Locate the cell with the specified text and output its (x, y) center coordinate. 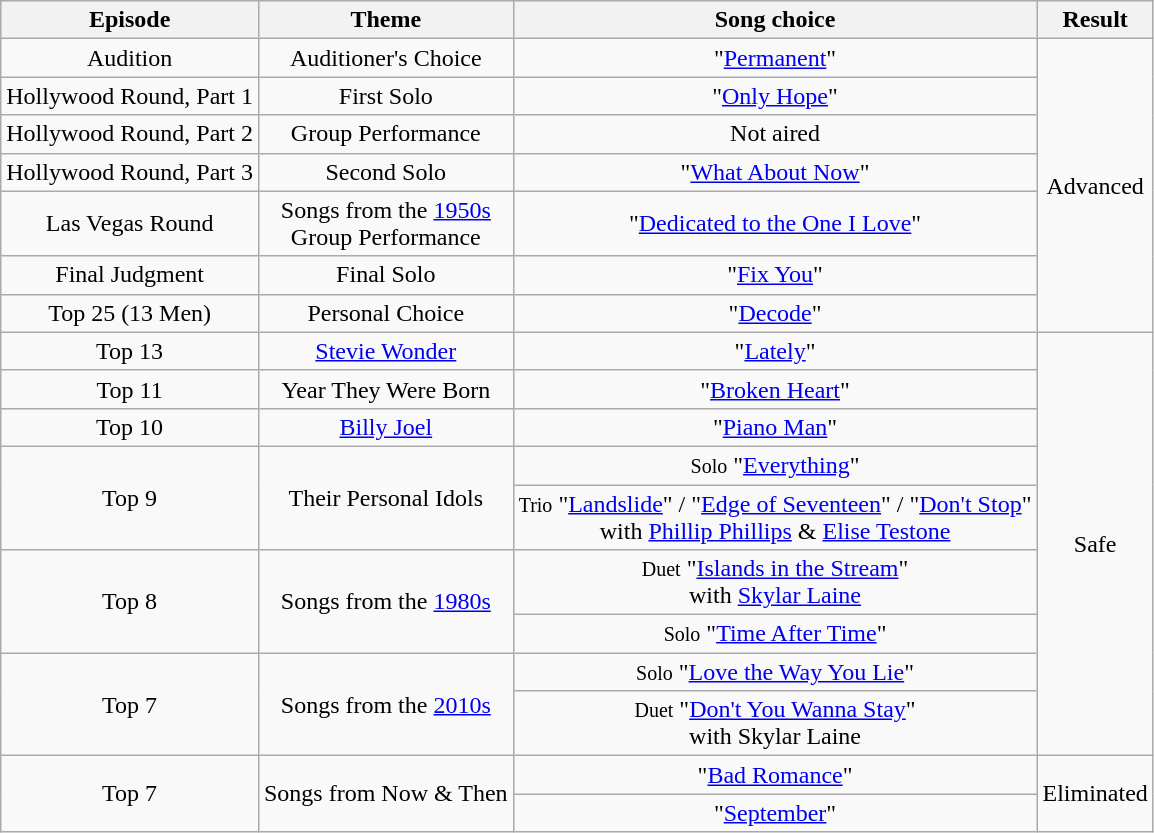
Las Vegas Round (130, 224)
Advanced (1095, 186)
"Fix You" (775, 275)
Songs from the 1950sGroup Performance (386, 224)
Final Solo (386, 275)
Songs from the 2010s (386, 704)
Not aired (775, 134)
Songs from Now & Then (386, 794)
Stevie Wonder (386, 351)
Safe (1095, 544)
Final Judgment (130, 275)
Top 9 (130, 498)
Second Solo (386, 172)
"Only Hope" (775, 96)
Audition (130, 58)
"Broken Heart" (775, 389)
Hollywood Round, Part 1 (130, 96)
"Permanent" (775, 58)
Year They Were Born (386, 389)
Solo "Love the Way You Lie" (775, 672)
Episode (130, 20)
Auditioner's Choice (386, 58)
Top 11 (130, 389)
Top 10 (130, 427)
Their Personal Idols (386, 498)
"Lately" (775, 351)
Song choice (775, 20)
"What About Now" (775, 172)
Duet "Don't You Wanna Stay"with Skylar Laine (775, 724)
Eliminated (1095, 794)
Hollywood Round, Part 2 (130, 134)
Top 13 (130, 351)
Trio "Landslide" / "Edge of Seventeen" / "Don't Stop"with Phillip Phillips & Elise Testone (775, 516)
"Decode" (775, 313)
"Dedicated to the One I Love" (775, 224)
"Bad Romance" (775, 775)
Top 8 (130, 602)
Theme (386, 20)
Solo "Everything" (775, 465)
Songs from the 1980s (386, 602)
Top 25 (13 Men) (130, 313)
Personal Choice (386, 313)
Result (1095, 20)
Duet "Islands in the Stream"with Skylar Laine (775, 582)
"September" (775, 813)
"Piano Man" (775, 427)
Group Performance (386, 134)
Billy Joel (386, 427)
Solo "Time After Time" (775, 634)
Hollywood Round, Part 3 (130, 172)
First Solo (386, 96)
